Return [X, Y] of the center of cell containing provided text 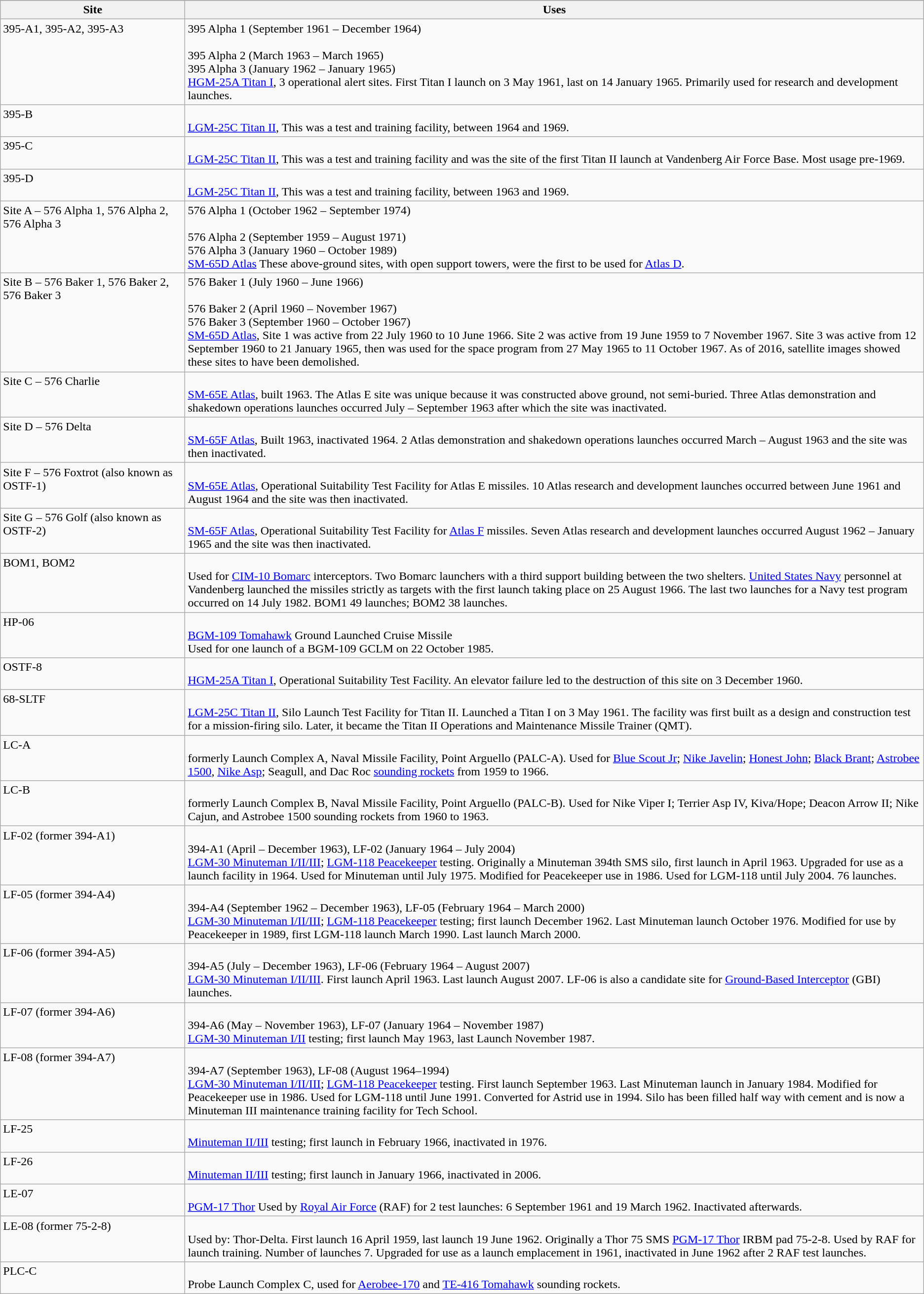
395-B [93, 120]
LF-05 (former 394-A4) [93, 914]
Uses [554, 10]
OSTF-8 [93, 674]
Minuteman II/III testing; first launch in January 1966, inactivated in 2006. [554, 1168]
LF-06 (former 394-A5) [93, 973]
BGM-109 Tomahawk Ground Launched Cruise MissileUsed for one launch of a BGM-109 GCLM on 22 October 1985. [554, 635]
BOM1, BOM2 [93, 582]
Probe Launch Complex C, used for Aerobee-170 and TE-416 Tomahawk sounding rockets. [554, 1277]
Site B – 576 Baker 1, 576 Baker 2, 576 Baker 3 [93, 322]
HGM-25A Titan I, Operational Suitability Test Facility. An elevator failure led to the destruction of this site on 3 December 1960. [554, 674]
68-SLTF [93, 713]
Site G – 576 Golf (also known as OSTF-2) [93, 531]
LF-26 [93, 1168]
LC-B [93, 803]
LE-08 (former 75-2-8) [93, 1239]
LC-A [93, 758]
Site F – 576 Foxtrot (also known as OSTF-1) [93, 485]
LGM-25C Titan II, This was a test and training facility, between 1963 and 1969. [554, 185]
PGM-17 Thor Used by Royal Air Force (RAF) for 2 test launches: 6 September 1961 and 19 March 1962. Inactivated afterwards. [554, 1200]
Site A – 576 Alpha 1, 576 Alpha 2, 576 Alpha 3 [93, 237]
PLC-C [93, 1277]
395-A1, 395-A2, 395-A3 [93, 62]
Site D – 576 Delta [93, 440]
395-C [93, 153]
Minuteman II/III testing; first launch in February 1966, inactivated in 1976. [554, 1136]
Site [93, 10]
394-A6 (May – November 1963), LF-07 (January 1964 – November 1987)LGM-30 Minuteman I/II testing; first launch May 1963, last Launch November 1987. [554, 1025]
LF-02 (former 394-A1) [93, 856]
LE-07 [93, 1200]
LF-07 (former 394-A6) [93, 1025]
Site C – 576 Charlie [93, 394]
LF-25 [93, 1136]
395-D [93, 185]
LGM-25C Titan II, This was a test and training facility, between 1964 and 1969. [554, 120]
HP-06 [93, 635]
LF-08 (former 394-A7) [93, 1084]
